Provide the (X, Y) coordinate of the cell's center where the given text is located.  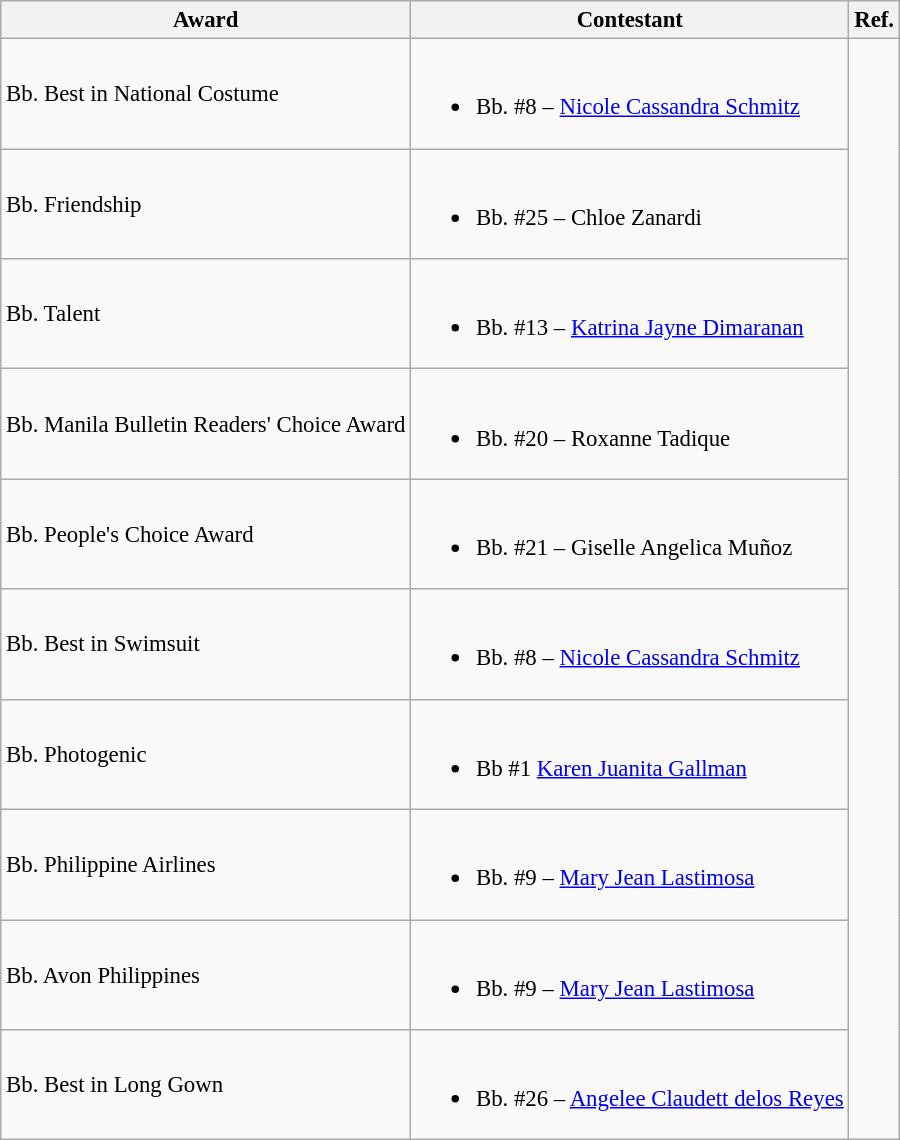
Bb. People's Choice Award (206, 534)
Bb. Best in Long Gown (206, 1085)
Bb. Manila Bulletin Readers' Choice Award (206, 424)
Bb. #25 – Chloe Zanardi (630, 204)
Bb. #13 – Katrina Jayne Dimaranan (630, 314)
Bb. Best in National Costume (206, 94)
Award (206, 20)
Bb. #26 – Angelee Claudett delos Reyes (630, 1085)
Bb #1 Karen Juanita Gallman (630, 754)
Bb. Friendship (206, 204)
Ref. (874, 20)
Bb. Photogenic (206, 754)
Bb. Philippine Airlines (206, 865)
Bb. Talent (206, 314)
Bb. Best in Swimsuit (206, 644)
Bb. Avon Philippines (206, 975)
Contestant (630, 20)
Bb. #21 – Giselle Angelica Muñoz (630, 534)
Bb. #20 – Roxanne Tadique (630, 424)
